For the text-containing cell, return its midpoint in [X, Y] coordinate format. 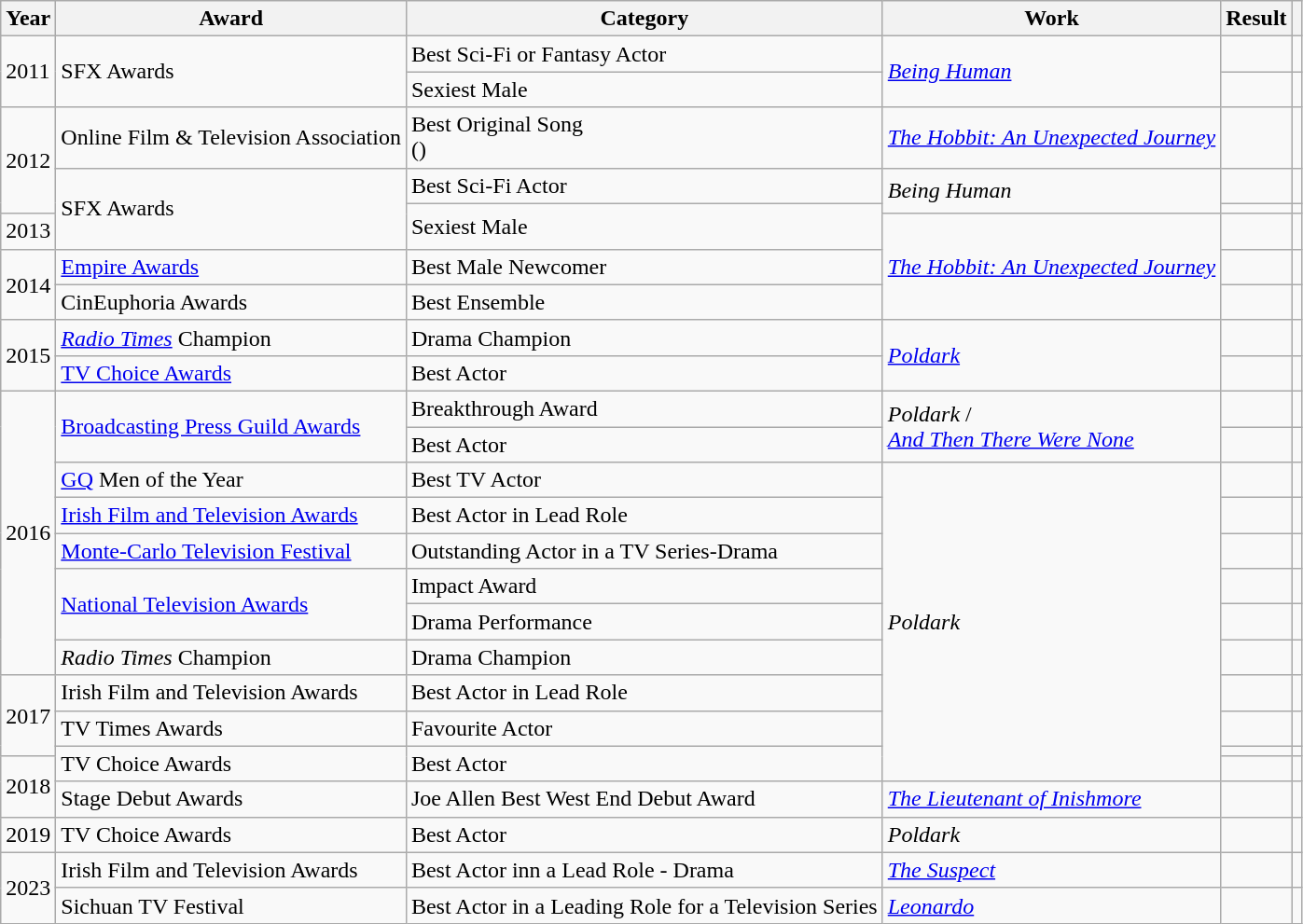
2015 [28, 355]
The Suspect [1052, 870]
2016 [28, 532]
Best Actor inn a Lead Role - Drama [644, 870]
Best Sci-Fi Actor [644, 186]
Favourite Actor [644, 728]
2023 [28, 888]
Award [231, 19]
2018 [28, 787]
Empire Awards [231, 267]
2017 [28, 716]
Result [1256, 19]
Work [1052, 19]
Sichuan TV Festival [231, 905]
Breakthrough Award [644, 408]
Monte-Carlo Television Festival [231, 551]
Best Male Newcomer [644, 267]
Online Film & Television Association [231, 138]
2014 [28, 284]
Best Actor in a Leading Role for a Television Series [644, 905]
The Lieutenant of Inishmore [1052, 799]
CinEuphoria Awards [231, 302]
National Television Awards [231, 604]
Joe Allen Best West End Debut Award [644, 799]
Best Original Song() [644, 138]
TV Times Awards [231, 728]
Year [28, 19]
Impact Award [644, 586]
2012 [28, 160]
2013 [28, 231]
GQ Men of the Year [231, 480]
Drama Performance [644, 622]
Poldark /And Then There Were None [1052, 426]
Best Sci-Fi or Fantasy Actor [644, 54]
Broadcasting Press Guild Awards [231, 426]
Best Ensemble [644, 302]
Leonardo [1052, 905]
Outstanding Actor in a TV Series-Drama [644, 551]
2011 [28, 72]
Stage Debut Awards [231, 799]
Best TV Actor [644, 480]
2019 [28, 834]
Category [644, 19]
